Return the (x, y) coordinate for the center point of the cell that contains the specified text.  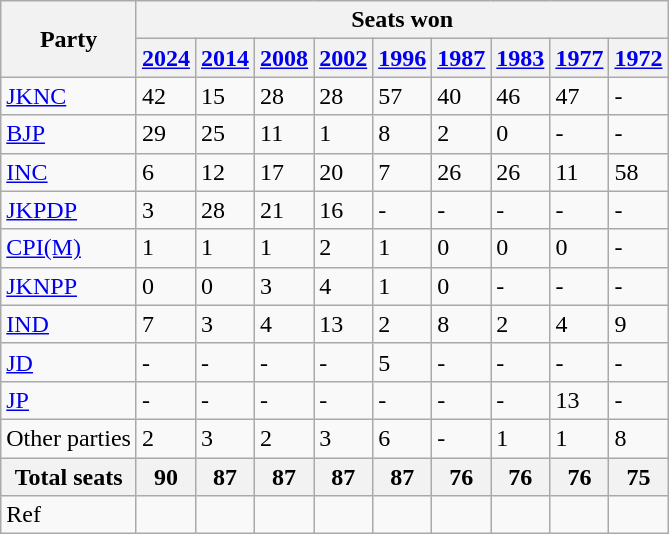
Total seats (69, 477)
9 (638, 324)
JKNC (69, 96)
25 (224, 134)
46 (520, 96)
JKNPP (69, 286)
1977 (580, 58)
Seats won (402, 20)
1987 (462, 58)
BJP (69, 134)
12 (224, 172)
JD (69, 362)
INC (69, 172)
75 (638, 477)
58 (638, 172)
40 (462, 96)
17 (284, 172)
JP (69, 400)
CPI(M) (69, 248)
2008 (284, 58)
Ref (69, 515)
42 (166, 96)
5 (402, 362)
90 (166, 477)
29 (166, 134)
21 (284, 210)
20 (344, 172)
IND (69, 324)
1996 (402, 58)
2014 (224, 58)
47 (580, 96)
2024 (166, 58)
JKPDP (69, 210)
1983 (520, 58)
57 (402, 96)
Party (69, 39)
Other parties (69, 438)
15 (224, 96)
1972 (638, 58)
2002 (344, 58)
16 (344, 210)
